Provide the (X, Y) coordinate of the cell's center where the given text is located.  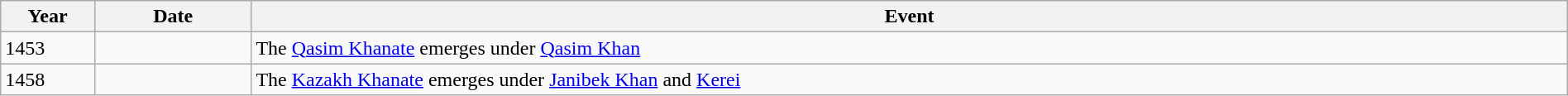
Event (910, 17)
Year (48, 17)
The Kazakh Khanate emerges under Janibek Khan and Kerei (910, 79)
1453 (48, 48)
Date (172, 17)
The Qasim Khanate emerges under Qasim Khan (910, 48)
1458 (48, 79)
